Output the (x, y) coordinate of the center of the cell containing the given text.  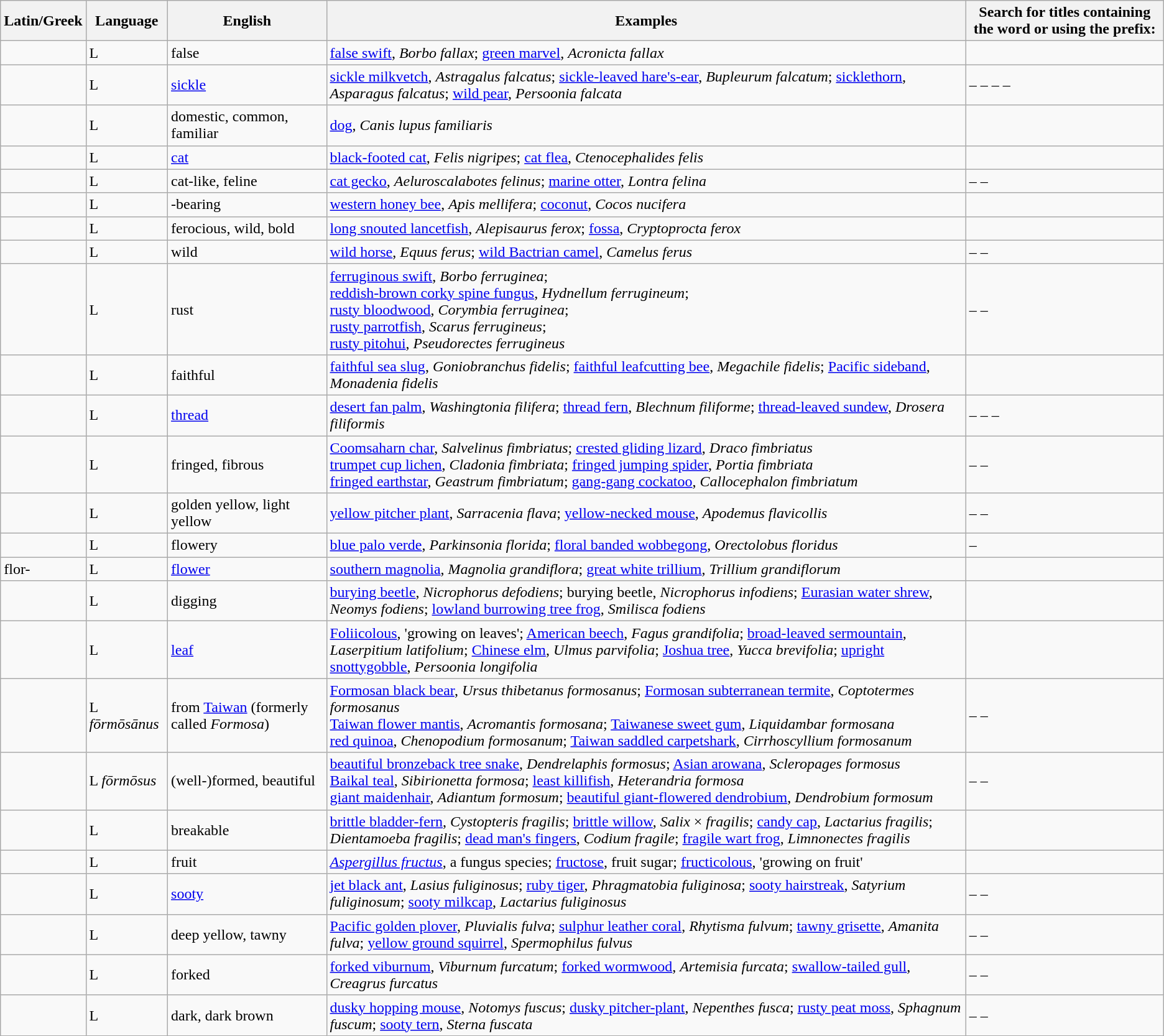
ferocious, wild, bold (247, 228)
yellow pitcher plant, Sarracenia flava; yellow-necked mouse, Apodemus flavicollis (646, 514)
L fōrmōsus (127, 781)
forked viburnum, Viburnum furcatum; forked wormwood, Artemisia furcata; swallow-tailed gull, Creagrus furcatus (646, 975)
deep yellow, tawny (247, 934)
sickle milkvetch, Astragalus falcatus; sickle-leaved hare's-ear, Bupleurum falcatum; sicklethorn, Asparagus falcatus; wild pear, Persoonia falcata (646, 85)
faithful sea slug, Goniobranchus fidelis; faithful leafcutting bee, Megachile fidelis; Pacific sideband, Monadenia fidelis (646, 374)
wild horse, Equus ferus; wild Bactrian camel, Camelus ferus (646, 252)
dark, dark brown (247, 1015)
Aspergillus fructus, a fungus species; fructose, fruit sugar; fructicolous, 'growing on fruit' (646, 862)
black-footed cat, Felis nigripes; cat flea, Ctenocephalides felis (646, 157)
– – – – (1065, 85)
faithful (247, 374)
digging (247, 601)
flower (247, 569)
cat-like, feline (247, 181)
sooty (247, 894)
long snouted lancetfish, Alepisaurus ferox; fossa, Cryptoprocta ferox (646, 228)
– (1065, 545)
wild (247, 252)
cat (247, 157)
rust (247, 309)
breakable (247, 830)
fringed, fibrous (247, 464)
dusky hopping mouse, Notomys fuscus; dusky pitcher-plant, Nepenthes fusca; rusty peat moss, Sphagnum fuscum; sooty tern, Sterna fuscata (646, 1015)
Examples (646, 21)
sickle (247, 85)
from Taiwan (formerly called Formosa) (247, 715)
forked (247, 975)
flowery (247, 545)
false (247, 53)
(well-)formed, beautiful (247, 781)
Search for titles containing the word or using the prefix: (1065, 21)
cat gecko, Aeluroscalabotes felinus; marine otter, Lontra felina (646, 181)
flor- (44, 569)
Language (127, 21)
-bearing (247, 205)
dog, Canis lupus familiaris (646, 126)
fruit (247, 862)
L fōrmōsānus (127, 715)
domestic, common, familiar (247, 126)
southern magnolia, Magnolia grandiflora; great white trillium, Trillium grandiflorum (646, 569)
desert fan palm, Washingtonia filifera; thread fern, Blechnum filiforme; thread-leaved sundew, Drosera filiformis (646, 415)
jet black ant, Lasius fuliginosus; ruby tiger, Phragmatobia fuliginosa; sooty hairstreak, Satyrium fuliginosum; sooty milkcap, Lactarius fuliginosus (646, 894)
blue palo verde, Parkinsonia florida; floral banded wobbegong, Orectolobus floridus (646, 545)
– – – (1065, 415)
golden yellow, light yellow (247, 514)
false swift, Borbo fallax; green marvel, Acronicta fallax (646, 53)
Latin/Greek (44, 21)
thread (247, 415)
English (247, 21)
western honey bee, Apis mellifera; coconut, Cocos nucifera (646, 205)
leaf (247, 650)
